For the text-containing cell, return its midpoint in [X, Y] coordinate format. 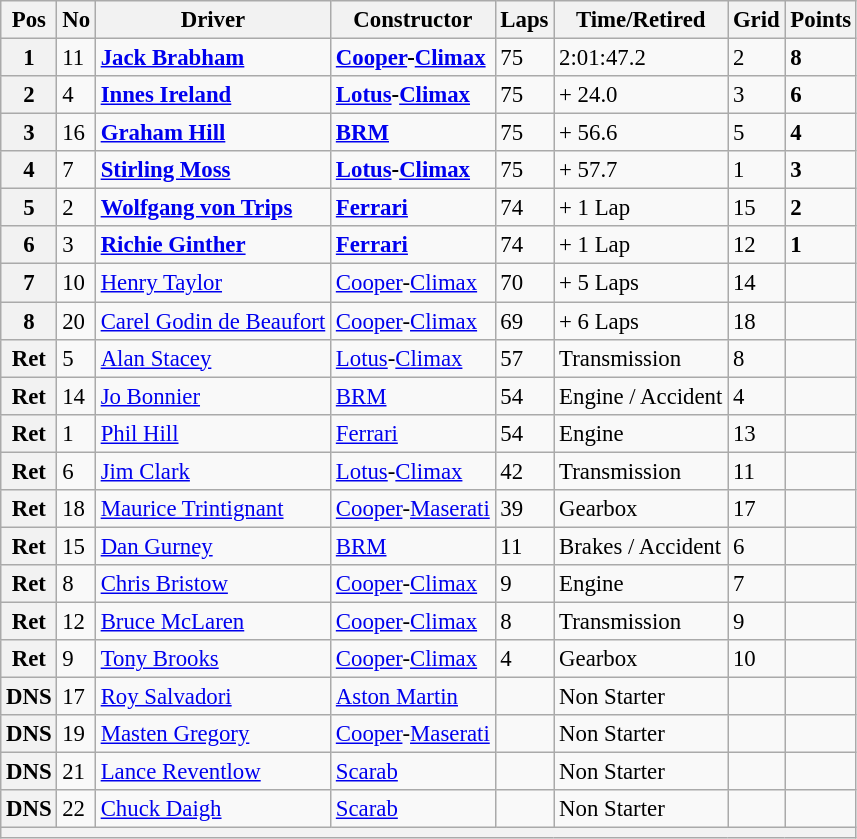
Driver [212, 20]
Alan Stacey [212, 358]
Richie Ginther [212, 245]
+ 57.7 [641, 170]
Laps [524, 20]
Masten Gregory [212, 734]
Chuck Daigh [212, 809]
19 [76, 734]
Henry Taylor [212, 283]
70 [524, 283]
13 [756, 433]
Points [820, 20]
Bruce McLaren [212, 621]
Constructor [414, 20]
Graham Hill [212, 133]
21 [76, 772]
No [76, 20]
Stirling Moss [212, 170]
Grid [756, 20]
Jack Brabham [212, 58]
Phil Hill [212, 433]
20 [76, 321]
Tony Brooks [212, 659]
Innes Ireland [212, 95]
Jo Bonnier [212, 396]
39 [524, 509]
Aston Martin [414, 697]
Engine / Accident [641, 396]
Jim Clark [212, 471]
+ 6 Laps [641, 321]
Dan Gurney [212, 546]
+ 5 Laps [641, 283]
+ 24.0 [641, 95]
Wolfgang von Trips [212, 208]
Maurice Trintignant [212, 509]
42 [524, 471]
16 [76, 133]
Roy Salvadori [212, 697]
Chris Bristow [212, 584]
Pos [29, 20]
69 [524, 321]
Time/Retired [641, 20]
Lance Reventlow [212, 772]
57 [524, 358]
Carel Godin de Beaufort [212, 321]
+ 56.6 [641, 133]
22 [76, 809]
Brakes / Accident [641, 546]
2:01:47.2 [641, 58]
